Output the (x, y) coordinate of the center of the cell containing the given text.  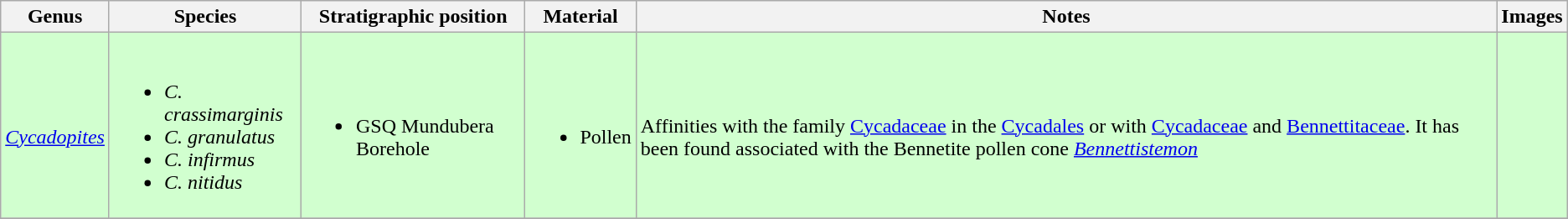
Material (580, 17)
Species (204, 17)
Cycadopites (55, 126)
Stratigraphic position (414, 17)
Notes (1066, 17)
Genus (55, 17)
Images (1532, 17)
GSQ Mundubera Borehole (414, 126)
Pollen (580, 126)
C. crassimarginisC. granulatusC. infirmusC. nitidus (204, 126)
